Return (x, y) of the center of cell containing provided text 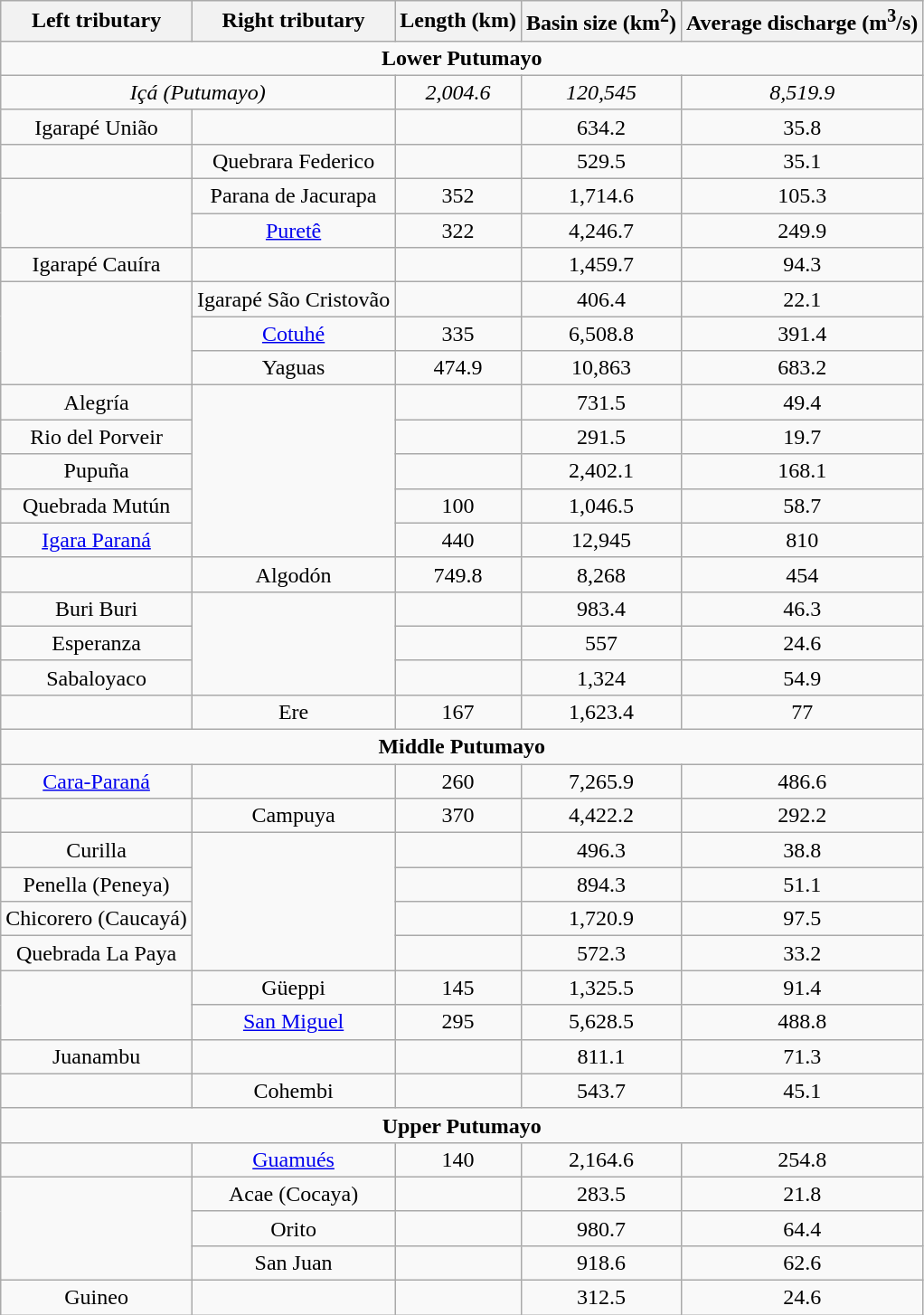
Esperanza (97, 643)
12,945 (600, 540)
94.3 (803, 265)
168.1 (803, 471)
91.4 (803, 988)
4,246.7 (600, 231)
Igarapé Cauíra (97, 265)
Guineo (97, 1298)
1,623.4 (600, 712)
749.8 (458, 574)
Curilla (97, 850)
Içá (Putumayo) (198, 92)
35.8 (803, 127)
Basin size (km2) (600, 22)
440 (458, 540)
352 (458, 196)
Pupuña (97, 471)
49.4 (803, 402)
4,422.2 (600, 816)
291.5 (600, 437)
370 (458, 816)
Puretê (293, 231)
486.6 (803, 781)
120,545 (600, 92)
1,714.6 (600, 196)
810 (803, 540)
312.5 (600, 1298)
8,268 (600, 574)
Parana de Jacurapa (293, 196)
105.3 (803, 196)
496.3 (600, 850)
Igarapé São Cristovão (293, 299)
980.7 (600, 1228)
254.8 (803, 1159)
1,046.5 (600, 506)
6,508.8 (600, 334)
Orito (293, 1228)
683.2 (803, 368)
62.6 (803, 1263)
8,519.9 (803, 92)
1,324 (600, 677)
322 (458, 231)
292.2 (803, 816)
2,164.6 (600, 1159)
Left tributary (97, 22)
5,628.5 (600, 1022)
54.9 (803, 677)
731.5 (600, 402)
Penella (Peneya) (97, 885)
38.8 (803, 850)
140 (458, 1159)
Algodón (293, 574)
474.9 (458, 368)
64.4 (803, 1228)
1,720.9 (600, 919)
Chicorero (Caucayá) (97, 919)
97.5 (803, 919)
572.3 (600, 953)
2,402.1 (600, 471)
Cara-Paraná (97, 781)
Igarapé União (97, 127)
406.4 (600, 299)
Guamués (293, 1159)
249.9 (803, 231)
391.4 (803, 334)
Right tributary (293, 22)
529.5 (600, 161)
894.3 (600, 885)
167 (458, 712)
634.2 (600, 127)
Cohembi (293, 1091)
Middle Putumayo (462, 747)
918.6 (600, 1263)
19.7 (803, 437)
Length (km) (458, 22)
45.1 (803, 1091)
295 (458, 1022)
543.7 (600, 1091)
51.1 (803, 885)
100 (458, 506)
21.8 (803, 1194)
77 (803, 712)
San Miguel (293, 1022)
557 (600, 643)
Alegría (97, 402)
Campuya (293, 816)
7,265.9 (600, 781)
1,459.7 (600, 265)
283.5 (600, 1194)
Upper Putumayo (462, 1125)
Quebrada Mutún (97, 506)
35.1 (803, 161)
Average discharge (m3/s) (803, 22)
Quebrada La Paya (97, 953)
Yaguas (293, 368)
71.3 (803, 1056)
260 (458, 781)
Buri Buri (97, 609)
Acae (Cocaya) (293, 1194)
983.4 (600, 609)
1,325.5 (600, 988)
335 (458, 334)
San Juan (293, 1263)
46.3 (803, 609)
Cotuhé (293, 334)
22.1 (803, 299)
2,004.6 (458, 92)
454 (803, 574)
145 (458, 988)
Igara Paraná (97, 540)
33.2 (803, 953)
Ere (293, 712)
488.8 (803, 1022)
Lower Putumayo (462, 58)
10,863 (600, 368)
Güeppi (293, 988)
Juanambu (97, 1056)
Sabaloyaco (97, 677)
58.7 (803, 506)
Rio del Porveir (97, 437)
811.1 (600, 1056)
Quebrara Federico (293, 161)
